Determine the (x, y) coordinate at the center of the cell enclosing the given text.  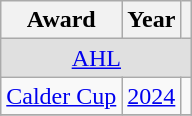
Year (152, 20)
AHL (96, 58)
Calder Cup (62, 96)
Award (62, 20)
2024 (152, 96)
